Scan for the cell matching the given text and deliver its [X, Y] coordinate at center. 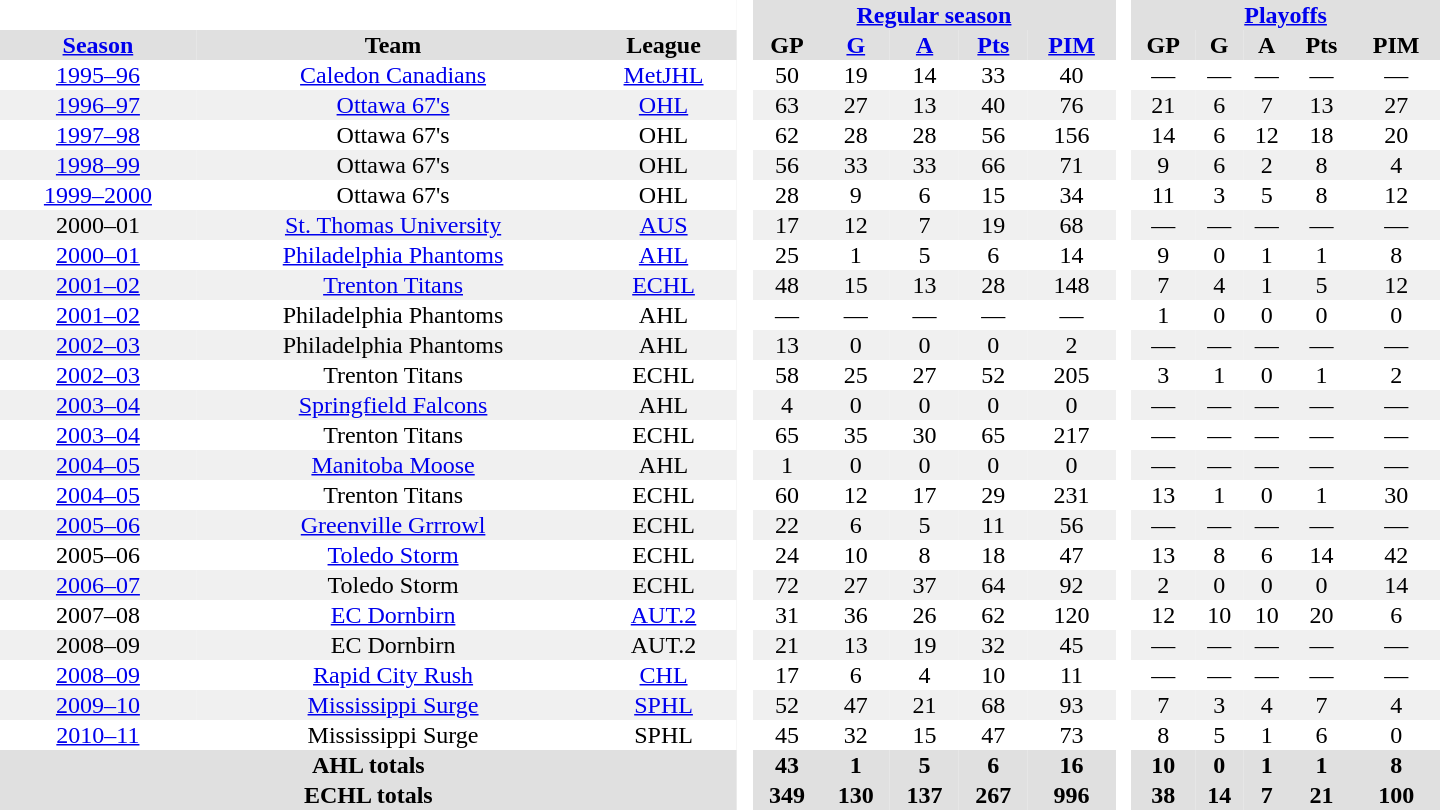
34 [1072, 195]
Regular season [934, 15]
76 [1072, 105]
231 [1072, 495]
1996–97 [98, 105]
71 [1072, 165]
37 [924, 585]
1995–96 [98, 75]
349 [788, 795]
42 [1396, 555]
1998–99 [98, 165]
29 [994, 495]
Greenville Grrrowl [394, 525]
130 [856, 795]
Springfield Falcons [394, 405]
Season [98, 45]
St. Thomas University [394, 225]
League [663, 45]
31 [788, 615]
AUS [663, 225]
72 [788, 585]
50 [788, 75]
ECHL totals [368, 795]
100 [1396, 795]
Playoffs [1286, 15]
Caledon Canadians [394, 75]
267 [994, 795]
217 [1072, 435]
58 [788, 375]
22 [788, 525]
2010–11 [98, 735]
35 [856, 435]
24 [788, 555]
148 [1072, 285]
63 [788, 105]
Rapid City Rush [394, 675]
38 [1163, 795]
CHL [663, 675]
16 [1072, 765]
Team [394, 45]
66 [994, 165]
2009–10 [98, 705]
93 [1072, 705]
64 [994, 585]
2006–07 [98, 585]
120 [1072, 615]
48 [788, 285]
1997–98 [98, 135]
43 [788, 765]
36 [856, 615]
73 [1072, 735]
92 [1072, 585]
205 [1072, 375]
156 [1072, 135]
996 [1072, 795]
1999–2000 [98, 195]
60 [788, 495]
137 [924, 795]
26 [924, 615]
AHL totals [368, 765]
Manitoba Moose [394, 465]
MetJHL [663, 75]
2007–08 [98, 615]
